Search for the cell housing the specified text and yield its [X, Y] center coordinate. 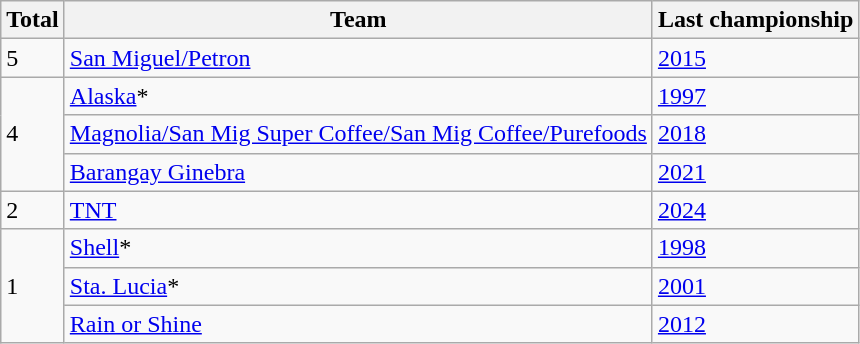
Rain or Shine [358, 324]
Shell* [358, 248]
TNT [358, 210]
Barangay Ginebra [358, 172]
San Miguel/Petron [358, 58]
2 [33, 210]
2024 [755, 210]
1997 [755, 96]
2015 [755, 58]
2001 [755, 286]
4 [33, 134]
Team [358, 20]
Total [33, 20]
Sta. Lucia* [358, 286]
2018 [755, 134]
2021 [755, 172]
5 [33, 58]
Magnolia/San Mig Super Coffee/San Mig Coffee/Purefoods [358, 134]
Last championship [755, 20]
Alaska* [358, 96]
1 [33, 286]
2012 [755, 324]
1998 [755, 248]
